Detect which cell encompasses the target text, then output its (X, Y) center coordinate. 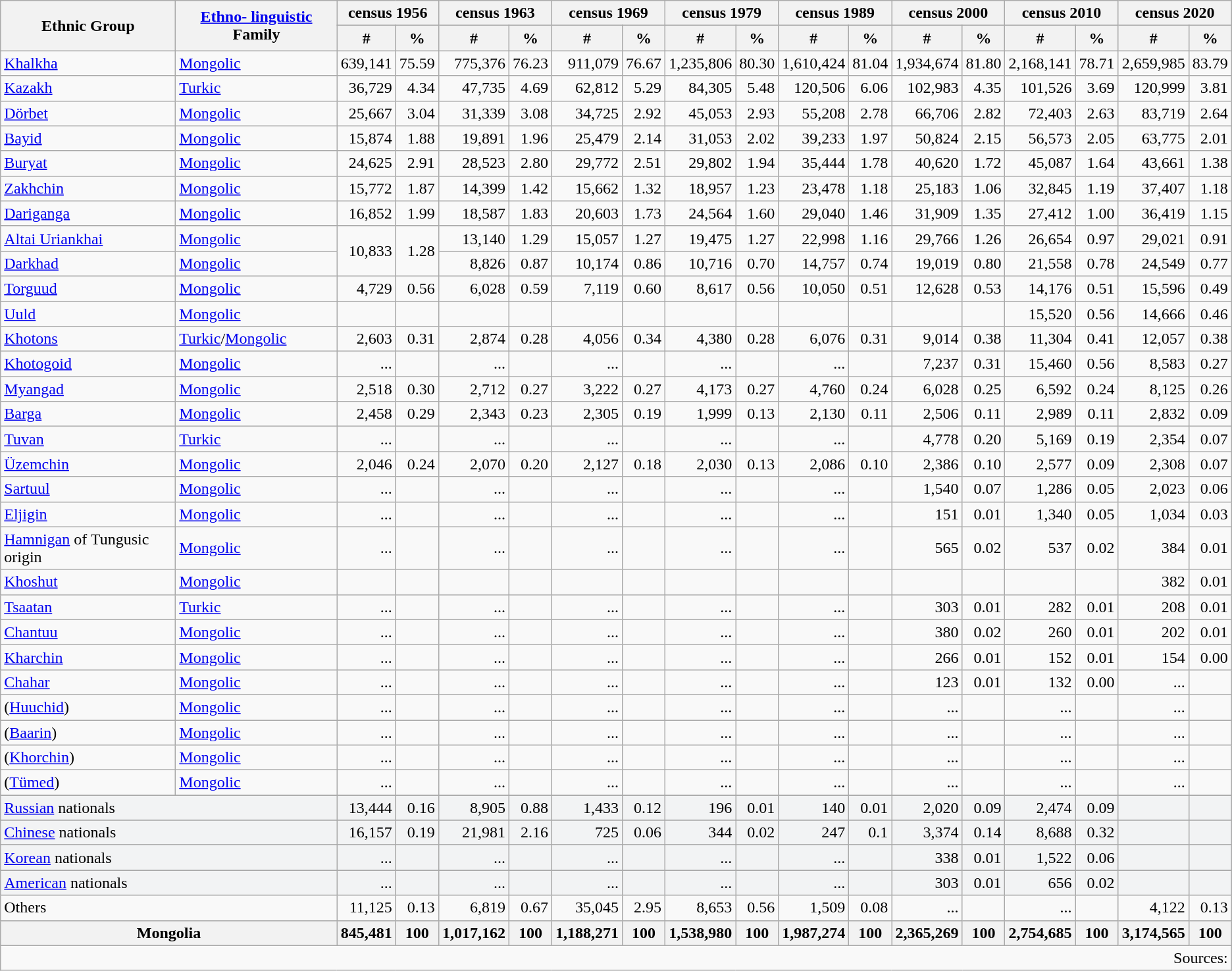
2.05 (1096, 138)
Dörbet (88, 113)
2,518 (366, 389)
2.64 (1210, 113)
2,832 (1153, 414)
Buryat (88, 163)
Turkic/Mongolic (257, 339)
1,509 (813, 908)
639,141 (366, 63)
15,874 (366, 138)
84,305 (700, 88)
0.12 (644, 808)
56,573 (1040, 138)
911,079 (587, 63)
0.80 (983, 263)
1,540 (927, 489)
4,380 (700, 339)
0.23 (530, 414)
7,237 (927, 364)
2.51 (644, 163)
725 (587, 833)
2.92 (644, 113)
24,549 (1153, 263)
1.87 (417, 188)
4,778 (927, 439)
15,460 (1040, 364)
3.08 (530, 113)
1.19 (1096, 188)
8,125 (1153, 389)
0.97 (1096, 238)
Sources: (616, 958)
75.59 (417, 63)
1.46 (870, 213)
Russian nationals (168, 808)
2,577 (1040, 464)
1.42 (530, 188)
1.15 (1210, 213)
10,174 (587, 263)
Korean nationals (168, 858)
2,020 (927, 808)
15,772 (366, 188)
14,176 (1040, 288)
census 2020 (1175, 13)
3.69 (1096, 88)
Tsaatan (88, 607)
19,019 (927, 263)
2,305 (587, 414)
3.81 (1210, 88)
775,376 (474, 63)
3,374 (927, 833)
2,086 (813, 464)
282 (1040, 607)
0.60 (644, 288)
380 (927, 632)
25,479 (587, 138)
1,235,806 (700, 63)
2,754,685 (1040, 933)
census 1963 (495, 13)
50,824 (927, 138)
0.26 (1210, 389)
208 (1153, 607)
2,989 (1040, 414)
36,419 (1153, 213)
8,583 (1153, 364)
19,475 (700, 238)
18,957 (700, 188)
Khotogoid (88, 364)
1,034 (1153, 514)
2,030 (700, 464)
Hamnigan of Tungusic origin (88, 548)
382 (1153, 582)
5.48 (757, 88)
45,053 (700, 113)
656 (1040, 883)
11,304 (1040, 339)
25,667 (366, 113)
1.78 (870, 163)
2,130 (813, 414)
Kharchin (88, 657)
census 1969 (608, 13)
37,407 (1153, 188)
1,340 (1040, 514)
10,833 (366, 251)
2.95 (644, 908)
Khalkha (88, 63)
2,712 (474, 389)
census 2010 (1062, 13)
4,173 (700, 389)
202 (1153, 632)
247 (813, 833)
20,603 (587, 213)
18,587 (474, 213)
(Tümed) (88, 783)
24,625 (366, 163)
1.99 (417, 213)
21,558 (1040, 263)
1.35 (983, 213)
1.16 (870, 238)
344 (700, 833)
22,998 (813, 238)
55,208 (813, 113)
2.91 (417, 163)
72,403 (1040, 113)
81.04 (870, 63)
16,852 (366, 213)
Others (168, 908)
537 (1040, 548)
28,523 (474, 163)
7,119 (587, 288)
19,891 (474, 138)
0.77 (1210, 263)
1.38 (1210, 163)
6,076 (813, 339)
14,399 (474, 188)
120,999 (1153, 88)
0.1 (870, 833)
(Khorchin) (88, 758)
2,458 (366, 414)
0.86 (644, 263)
845,481 (366, 933)
1.26 (983, 238)
1.23 (757, 188)
338 (927, 858)
4.35 (983, 88)
1,538,980 (700, 933)
1.72 (983, 163)
1,987,274 (813, 933)
384 (1153, 548)
1,433 (587, 808)
24,564 (700, 213)
2,386 (927, 464)
266 (927, 657)
29,772 (587, 163)
154 (1153, 657)
6,592 (1040, 389)
8,653 (700, 908)
0.87 (530, 263)
2.80 (530, 163)
1.64 (1096, 163)
2,023 (1153, 489)
5,169 (1040, 439)
260 (1040, 632)
Altai Uriankhai (88, 238)
15,662 (587, 188)
10,716 (700, 263)
Ethnic Group (88, 26)
76.23 (530, 63)
1.97 (870, 138)
31,339 (474, 113)
8,826 (474, 263)
0.08 (870, 908)
2,506 (927, 414)
4,122 (1153, 908)
2.63 (1096, 113)
1,522 (1040, 858)
census 2000 (948, 13)
4.34 (417, 88)
120,506 (813, 88)
1.32 (644, 188)
Sartuul (88, 489)
23,478 (813, 188)
1.83 (530, 213)
0.46 (1210, 314)
2,603 (366, 339)
2,474 (1040, 808)
census 1989 (835, 13)
152 (1040, 657)
2,070 (474, 464)
21,981 (474, 833)
census 1979 (722, 13)
83,719 (1153, 113)
1,999 (700, 414)
0.49 (1210, 288)
1.00 (1096, 213)
36,729 (366, 88)
2,127 (587, 464)
15,520 (1040, 314)
1,610,424 (813, 63)
Khotons (88, 339)
565 (927, 548)
13,140 (474, 238)
4,056 (587, 339)
5.29 (644, 88)
3.04 (417, 113)
9,014 (927, 339)
Üzemchin (88, 464)
4,760 (813, 389)
1.88 (417, 138)
14,666 (1153, 314)
0.30 (417, 389)
Myangad (88, 389)
Chantuu (88, 632)
2,659,985 (1153, 63)
0.32 (1096, 833)
13,444 (366, 808)
11,125 (366, 908)
40,620 (927, 163)
4.69 (530, 88)
2.93 (757, 113)
35,045 (587, 908)
2,046 (366, 464)
American nationals (168, 883)
8,617 (700, 288)
Khoshut (88, 582)
0.88 (530, 808)
196 (700, 808)
34,725 (587, 113)
12,057 (1153, 339)
25,183 (927, 188)
0.34 (644, 339)
47,735 (474, 88)
62,812 (587, 88)
0.74 (870, 263)
Ethno- linguistic Family (257, 26)
1.29 (530, 238)
(Huuchid) (88, 707)
1.28 (417, 251)
80.30 (757, 63)
29,021 (1153, 238)
2.15 (983, 138)
Kazakh (88, 88)
Uuld (88, 314)
0.03 (1210, 514)
10,050 (813, 288)
2,365,269 (927, 933)
32,845 (1040, 188)
0.53 (983, 288)
3,222 (587, 389)
0.59 (530, 288)
3,174,565 (1153, 933)
27,412 (1040, 213)
8,688 (1040, 833)
29,802 (700, 163)
Chahar (88, 682)
0.78 (1096, 263)
123 (927, 682)
2,354 (1153, 439)
1,934,674 (927, 63)
14,757 (813, 263)
1.60 (757, 213)
39,233 (813, 138)
26,654 (1040, 238)
35,444 (813, 163)
0.18 (644, 464)
census 1956 (388, 13)
2,308 (1153, 464)
12,628 (927, 288)
0.29 (417, 414)
132 (1040, 682)
1,286 (1040, 489)
Darkhad (88, 263)
16,157 (366, 833)
0.14 (983, 833)
4,729 (366, 288)
Mongolia (168, 933)
29,766 (927, 238)
Barga (88, 414)
31,053 (700, 138)
2.14 (644, 138)
1.96 (530, 138)
78.71 (1096, 63)
45,087 (1040, 163)
6,819 (474, 908)
83.79 (1210, 63)
Zakhchin (88, 188)
102,983 (927, 88)
Torguud (88, 288)
Eljigin (88, 514)
1,188,271 (587, 933)
2.82 (983, 113)
2.02 (757, 138)
2.01 (1210, 138)
15,596 (1153, 288)
Tuvan (88, 439)
101,526 (1040, 88)
2,168,141 (1040, 63)
Chinese nationals (168, 833)
76.67 (644, 63)
Bayid (88, 138)
0.91 (1210, 238)
0.70 (757, 263)
(Baarin) (88, 733)
1.06 (983, 188)
140 (813, 808)
0.16 (417, 808)
151 (927, 514)
81.80 (983, 63)
2,343 (474, 414)
0.25 (983, 389)
15,057 (587, 238)
63,775 (1153, 138)
2.78 (870, 113)
1.94 (757, 163)
6.06 (870, 88)
1.73 (644, 213)
29,040 (813, 213)
0.41 (1096, 339)
Dariganga (88, 213)
2.16 (530, 833)
2,874 (474, 339)
66,706 (927, 113)
1,017,162 (474, 933)
31,909 (927, 213)
43,661 (1153, 163)
0.67 (530, 908)
8,905 (474, 808)
